Provide the (x, y) coordinate of the cell's center where the given text is located.  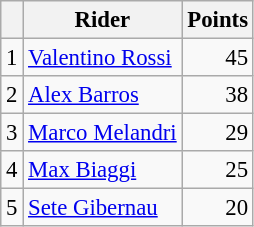
1 (12, 58)
Sete Gibernau (102, 208)
38 (218, 95)
Marco Melandri (102, 133)
20 (218, 208)
Points (218, 20)
25 (218, 170)
Valentino Rossi (102, 58)
29 (218, 133)
2 (12, 95)
Max Biaggi (102, 170)
4 (12, 170)
3 (12, 133)
45 (218, 58)
5 (12, 208)
Alex Barros (102, 95)
Rider (102, 20)
